For the text-containing cell, return its midpoint in (X, Y) coordinate format. 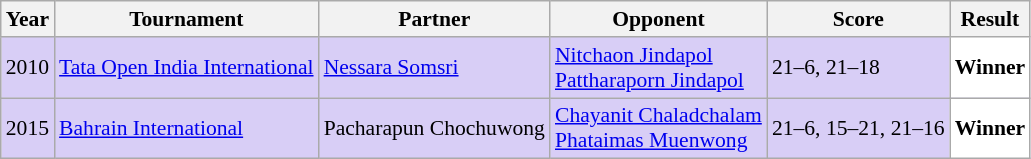
Year (28, 19)
Result (990, 19)
Tata Open India International (186, 68)
2015 (28, 128)
Pacharapun Chochuwong (434, 128)
Partner (434, 19)
Score (858, 19)
2010 (28, 68)
Chayanit Chaladchalam Phataimas Muenwong (658, 128)
21–6, 15–21, 21–16 (858, 128)
Nitchaon Jindapol Pattharaporn Jindapol (658, 68)
21–6, 21–18 (858, 68)
Bahrain International (186, 128)
Nessara Somsri (434, 68)
Opponent (658, 19)
Tournament (186, 19)
